Identify which cell holds the provided text, then report its [X, Y] central coordinate. 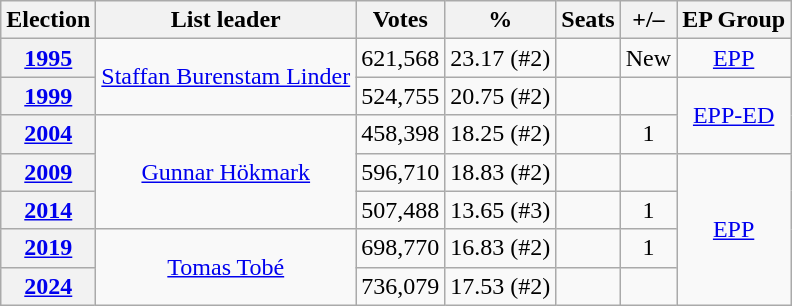
2009 [48, 172]
Seats [588, 20]
+/– [648, 20]
20.75 (#2) [500, 96]
Staffan Burenstam Linder [226, 77]
2004 [48, 134]
1995 [48, 58]
Election [48, 20]
EP Group [734, 20]
2019 [48, 248]
Gunnar Hökmark [226, 172]
List leader [226, 20]
524,755 [400, 96]
596,710 [400, 172]
23.17 (#2) [500, 58]
621,568 [400, 58]
New [648, 58]
698,770 [400, 248]
% [500, 20]
13.65 (#3) [500, 210]
507,488 [400, 210]
1999 [48, 96]
17.53 (#2) [500, 286]
16.83 (#2) [500, 248]
Tomas Tobé [226, 267]
2014 [48, 210]
EPP-ED [734, 115]
Votes [400, 20]
18.83 (#2) [500, 172]
458,398 [400, 134]
2024 [48, 286]
736,079 [400, 286]
18.25 (#2) [500, 134]
